From the cell containing the given text, extract its center point as (x, y) coordinate. 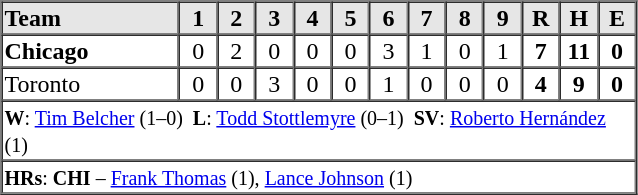
11 (579, 50)
Chicago (91, 50)
HRs: CHI – Frank Thomas (1), Lance Johnson (1) (319, 176)
H (579, 18)
5 (350, 18)
E (617, 18)
Team (91, 18)
Toronto (91, 84)
W: Tim Belcher (1–0) L: Todd Stottlemyre (0–1) SV: Roberto Hernández (1) (319, 130)
6 (388, 18)
8 (465, 18)
R (541, 18)
